For the text-containing cell, return its midpoint in (x, y) coordinate format. 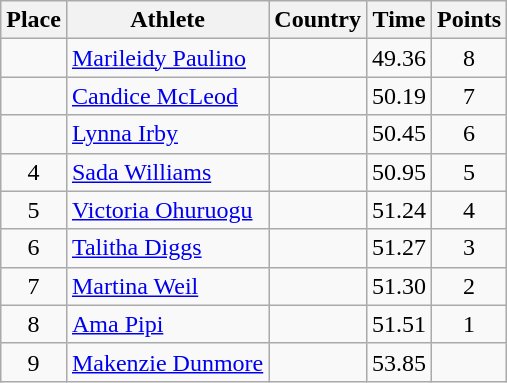
51.27 (400, 248)
49.36 (400, 58)
9 (34, 362)
2 (470, 286)
53.85 (400, 362)
51.30 (400, 286)
Makenzie Dunmore (167, 362)
50.95 (400, 172)
Marileidy Paulino (167, 58)
Sada Williams (167, 172)
Place (34, 20)
1 (470, 324)
Ama Pipi (167, 324)
Lynna Irby (167, 134)
Talitha Diggs (167, 248)
Martina Weil (167, 286)
3 (470, 248)
Candice McLeod (167, 96)
Athlete (167, 20)
Country (318, 20)
Victoria Ohuruogu (167, 210)
50.19 (400, 96)
50.45 (400, 134)
Points (470, 20)
51.24 (400, 210)
51.51 (400, 324)
Time (400, 20)
